Extract the [X, Y] coordinate from the center of the cell holding the provided text.  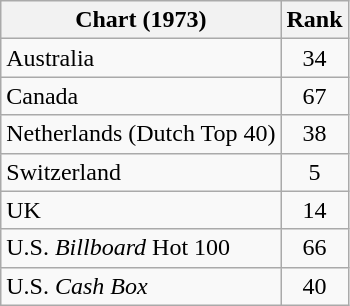
UK [141, 210]
38 [314, 134]
Switzerland [141, 172]
Rank [314, 20]
40 [314, 286]
U.S. Billboard Hot 100 [141, 248]
5 [314, 172]
66 [314, 248]
67 [314, 96]
U.S. Cash Box [141, 286]
Chart (1973) [141, 20]
Australia [141, 58]
Canada [141, 96]
14 [314, 210]
34 [314, 58]
Netherlands (Dutch Top 40) [141, 134]
